Provide the [X, Y] coordinate of the cell's center where the given text is located.  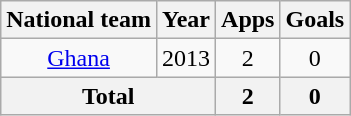
Total [108, 96]
Year [186, 20]
Goals [315, 20]
Apps [248, 20]
Ghana [79, 58]
National team [79, 20]
2013 [186, 58]
